Pinpoint the cell where the given text exists, returning its [x, y] midpoint coordinate. 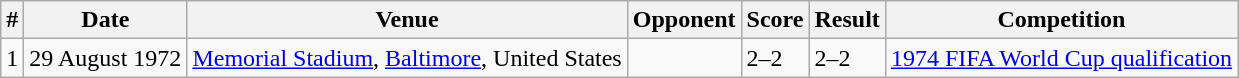
1974 FIFA World Cup qualification [1061, 58]
Score [775, 20]
1 [12, 58]
Result [847, 20]
Date [106, 20]
Venue [407, 20]
Competition [1061, 20]
Opponent [684, 20]
29 August 1972 [106, 58]
Memorial Stadium, Baltimore, United States [407, 58]
# [12, 20]
